Output the (x, y) coordinate of the center of the cell containing the given text.  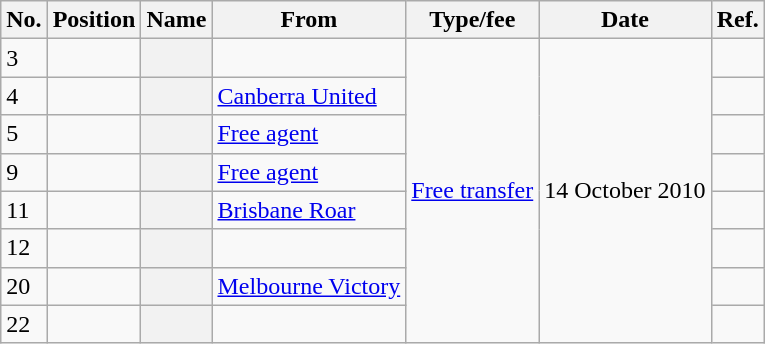
Brisbane Roar (309, 210)
Ref. (738, 20)
11 (24, 210)
Type/fee (472, 20)
4 (24, 96)
Free transfer (472, 191)
Name (176, 20)
Position (94, 20)
20 (24, 286)
No. (24, 20)
3 (24, 58)
Canberra United (309, 96)
9 (24, 172)
From (309, 20)
Date (625, 20)
22 (24, 324)
Melbourne Victory (309, 286)
5 (24, 134)
14 October 2010 (625, 191)
12 (24, 248)
